Find where the given text appears and provide that cell's center as (X, Y) coordinate. 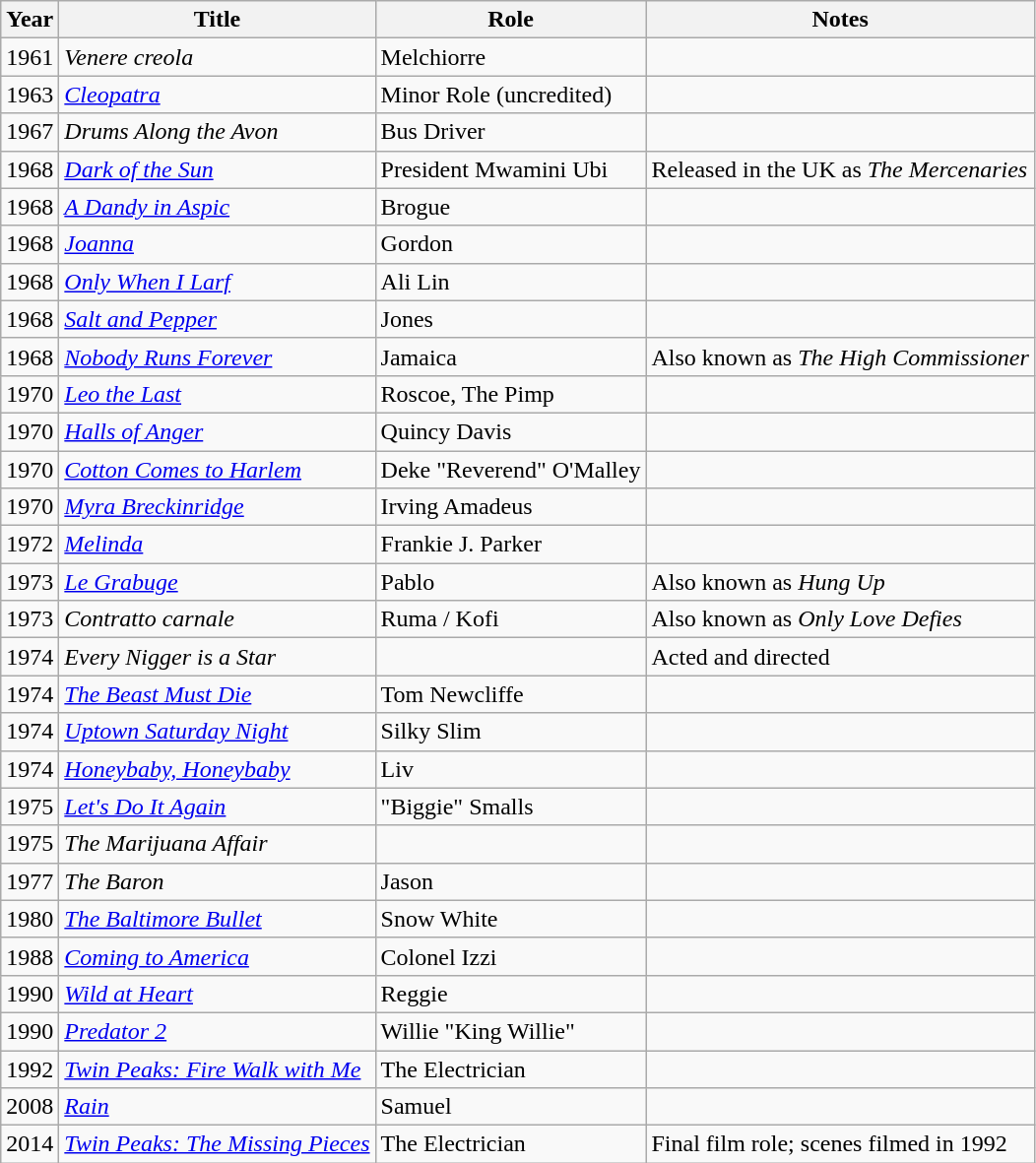
The Beast Must Die (217, 694)
Samuel (510, 1107)
1980 (30, 919)
Let's Do It Again (217, 807)
Le Grabuge (217, 582)
Venere creola (217, 57)
Wild at Heart (217, 994)
Cotton Comes to Harlem (217, 470)
Liv (510, 769)
Released in the UK as The Mercenaries (840, 169)
Only When I Larf (217, 282)
Leo the Last (217, 394)
Also known as Only Love Defies (840, 619)
Title (217, 20)
Irving Amadeus (510, 507)
Final film role; scenes filmed in 1992 (840, 1144)
1977 (30, 881)
Predator 2 (217, 1031)
Every Nigger is a Star (217, 657)
Willie "King Willie" (510, 1031)
Acted and directed (840, 657)
Myra Breckinridge (217, 507)
Snow White (510, 919)
Melinda (217, 545)
1961 (30, 57)
Twin Peaks: The Missing Pieces (217, 1144)
Uptown Saturday Night (217, 732)
1992 (30, 1068)
Honeybaby, Honeybaby (217, 769)
Melchiorre (510, 57)
Twin Peaks: Fire Walk with Me (217, 1068)
Jones (510, 319)
Minor Role (uncredited) (510, 95)
Silky Slim (510, 732)
1972 (30, 545)
Rain (217, 1107)
1967 (30, 132)
Brogue (510, 207)
The Marijuana Affair (217, 844)
2014 (30, 1144)
Year (30, 20)
Also known as Hung Up (840, 582)
Also known as The High Commissioner (840, 356)
Reggie (510, 994)
1988 (30, 956)
Jason (510, 881)
Joanna (217, 244)
Tom Newcliffe (510, 694)
Jamaica (510, 356)
Quincy Davis (510, 431)
Salt and Pepper (217, 319)
Coming to America (217, 956)
Frankie J. Parker (510, 545)
Colonel Izzi (510, 956)
Nobody Runs Forever (217, 356)
Halls of Anger (217, 431)
Ruma / Kofi (510, 619)
Deke "Reverend" O'Malley (510, 470)
The Baltimore Bullet (217, 919)
The Baron (217, 881)
Notes (840, 20)
Ali Lin (510, 282)
A Dandy in Aspic (217, 207)
1963 (30, 95)
"Biggie" Smalls (510, 807)
Dark of the Sun (217, 169)
Bus Driver (510, 132)
Pablo (510, 582)
Roscoe, The Pimp (510, 394)
Role (510, 20)
Contratto carnale (217, 619)
Cleopatra (217, 95)
President Mwamini Ubi (510, 169)
2008 (30, 1107)
Gordon (510, 244)
Drums Along the Avon (217, 132)
